Provide the [x, y] coordinate of the cell's center where the given text is located.  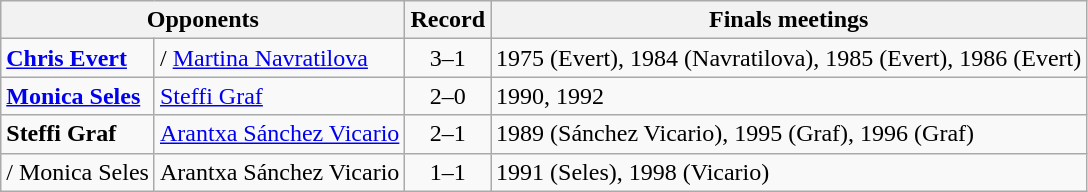
1991 (Seles), 1998 (Vicario) [789, 172]
Chris Evert [78, 58]
2–1 [448, 134]
Opponents [203, 20]
1975 (Evert), 1984 (Navratilova), 1985 (Evert), 1986 (Evert) [789, 58]
Finals meetings [789, 20]
Record [448, 20]
1990, 1992 [789, 96]
/ Martina Navratilova [279, 58]
Monica Seles [78, 96]
1–1 [448, 172]
1989 (Sánchez Vicario), 1995 (Graf), 1996 (Graf) [789, 134]
3–1 [448, 58]
2–0 [448, 96]
/ Monica Seles [78, 172]
